Return (X, Y) of the center of cell containing provided text 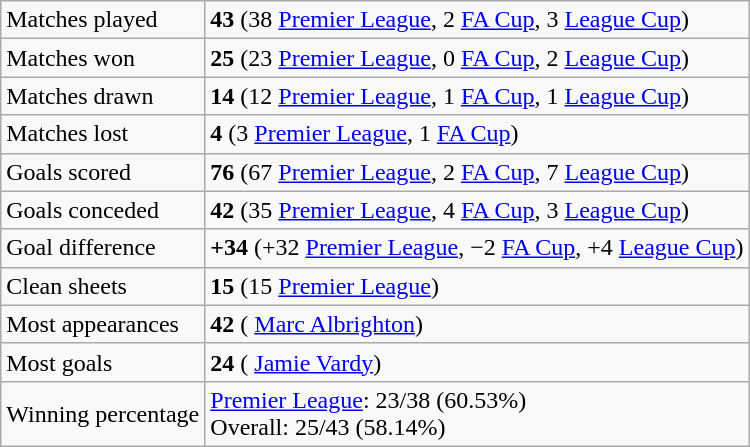
76 (67 Premier League, 2 FA Cup, 7 League Cup) (477, 172)
Clean sheets (103, 286)
Matches drawn (103, 96)
Matches played (103, 20)
Matches lost (103, 134)
4 (3 Premier League, 1 FA Cup) (477, 134)
43 (38 Premier League, 2 FA Cup, 3 League Cup) (477, 20)
24 ( Jamie Vardy) (477, 362)
14 (12 Premier League, 1 FA Cup, 1 League Cup) (477, 96)
Goals scored (103, 172)
+34 (+32 Premier League, −2 FA Cup, +4 League Cup) (477, 248)
42 (35 Premier League, 4 FA Cup, 3 League Cup) (477, 210)
Premier League: 23/38 (60.53%)Overall: 25/43 (58.14%) (477, 414)
Goals conceded (103, 210)
Goal difference (103, 248)
Winning percentage (103, 414)
Most appearances (103, 324)
Most goals (103, 362)
25 (23 Premier League, 0 FA Cup, 2 League Cup) (477, 58)
42 ( Marc Albrighton) (477, 324)
15 (15 Premier League) (477, 286)
Matches won (103, 58)
